Determine the [x, y] coordinate at the center of the cell enclosing the given text.  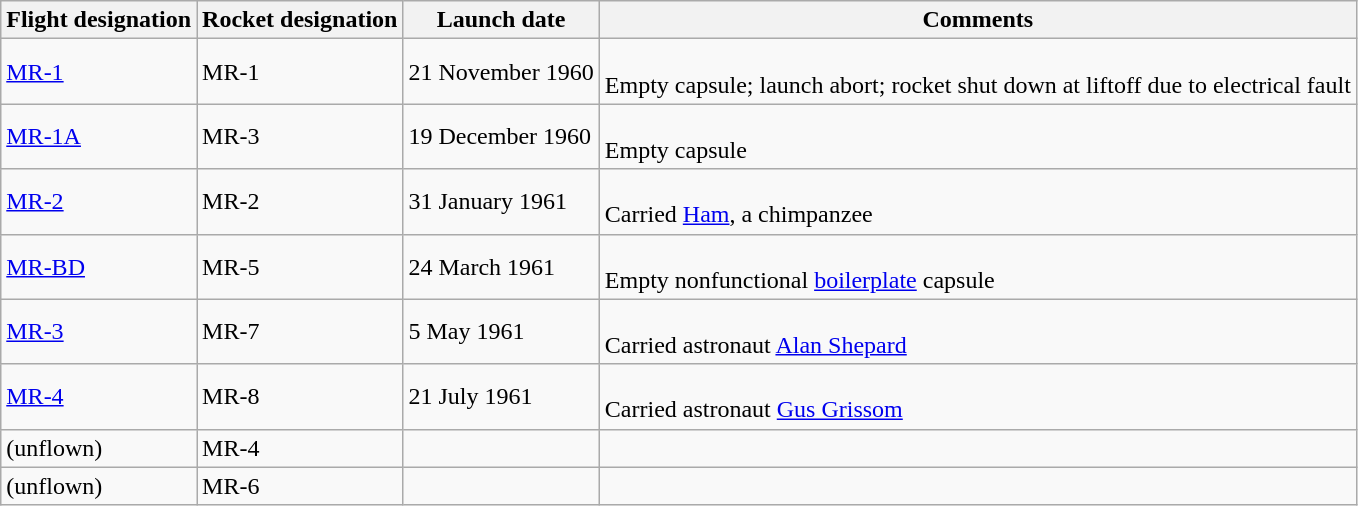
21 July 1961 [501, 396]
MR-6 [300, 486]
Launch date [501, 20]
31 January 1961 [501, 202]
MR-BD [99, 266]
21 November 1960 [501, 72]
24 March 1961 [501, 266]
5 May 1961 [501, 332]
Carried astronaut Gus Grissom [978, 396]
Comments [978, 20]
Carried astronaut Alan Shepard [978, 332]
Flight designation [99, 20]
Empty capsule; launch abort; rocket shut down at liftoff due to electrical fault [978, 72]
MR-5 [300, 266]
MR-1A [99, 136]
MR-7 [300, 332]
MR-8 [300, 396]
Empty nonfunctional boilerplate capsule [978, 266]
Carried Ham, a chimpanzee [978, 202]
19 December 1960 [501, 136]
Empty capsule [978, 136]
Rocket designation [300, 20]
